Extract the [x, y] coordinate from the center of the cell holding the provided text.  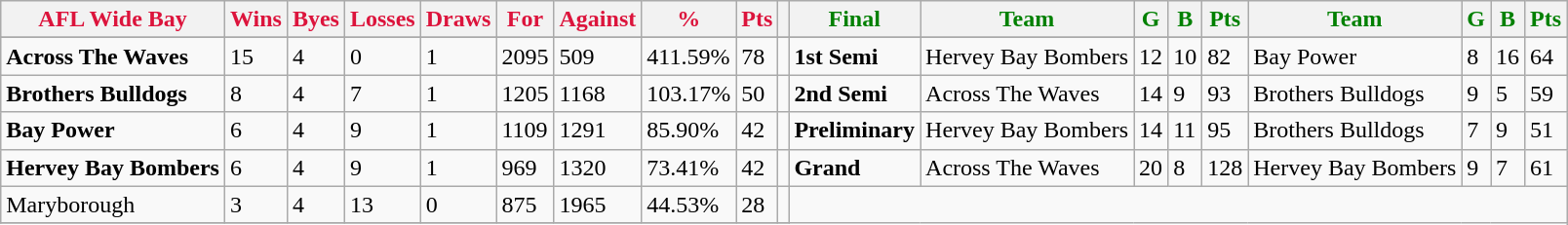
Wins [255, 19]
969 [525, 168]
103.17% [688, 94]
1st Semi [854, 56]
15 [255, 56]
1965 [598, 205]
1291 [598, 131]
12 [1151, 56]
44.53% [688, 205]
5 [1508, 94]
509 [598, 56]
51 [1547, 131]
13 [382, 205]
Maryborough [113, 205]
10 [1186, 56]
61 [1547, 168]
% [688, 19]
59 [1547, 94]
82 [1225, 56]
1205 [525, 94]
2095 [525, 56]
50 [757, 94]
AFL Wide Bay [113, 19]
128 [1225, 168]
1320 [598, 168]
Against [598, 19]
1109 [525, 131]
78 [757, 56]
1168 [598, 94]
For [525, 19]
Grand [854, 168]
875 [525, 205]
Draws [458, 19]
11 [1186, 131]
93 [1225, 94]
Final [854, 19]
28 [757, 205]
Byes [316, 19]
411.59% [688, 56]
64 [1547, 56]
16 [1508, 56]
20 [1151, 168]
3 [255, 205]
95 [1225, 131]
Losses [382, 19]
85.90% [688, 131]
Preliminary [854, 131]
2nd Semi [854, 94]
73.41% [688, 168]
